Locate the cell with the specified text and output its (X, Y) center coordinate. 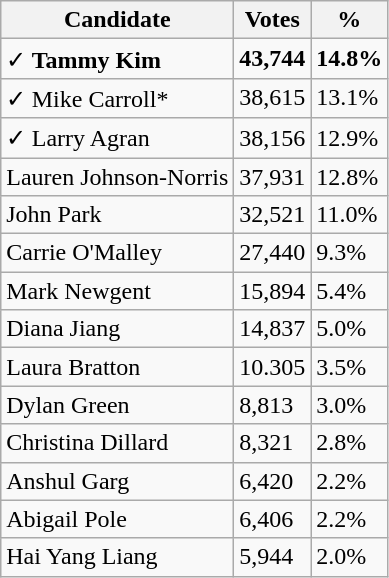
✓ Larry Agran (118, 138)
Mark Newgent (118, 291)
Candidate (118, 20)
✓ Tammy Kim (118, 59)
8,321 (272, 443)
11.0% (350, 215)
14,837 (272, 329)
43,744 (272, 59)
3.0% (350, 405)
12.9% (350, 138)
5,944 (272, 557)
5.4% (350, 291)
✓ Mike Carroll* (118, 98)
13.1% (350, 98)
Hai Yang Liang (118, 557)
8,813 (272, 405)
Votes (272, 20)
Lauren Johnson-Norris (118, 177)
38,615 (272, 98)
14.8% (350, 59)
Laura Bratton (118, 367)
Dylan Green (118, 405)
15,894 (272, 291)
2.0% (350, 557)
Carrie O'Malley (118, 253)
% (350, 20)
6,406 (272, 519)
27,440 (272, 253)
Diana Jiang (118, 329)
John Park (118, 215)
9.3% (350, 253)
Abigail Pole (118, 519)
10.305 (272, 367)
12.8% (350, 177)
37,931 (272, 177)
5.0% (350, 329)
2.8% (350, 443)
6,420 (272, 481)
Anshul Garg (118, 481)
38,156 (272, 138)
Christina Dillard (118, 443)
32,521 (272, 215)
3.5% (350, 367)
